Search for the cell housing the specified text and yield its [X, Y] center coordinate. 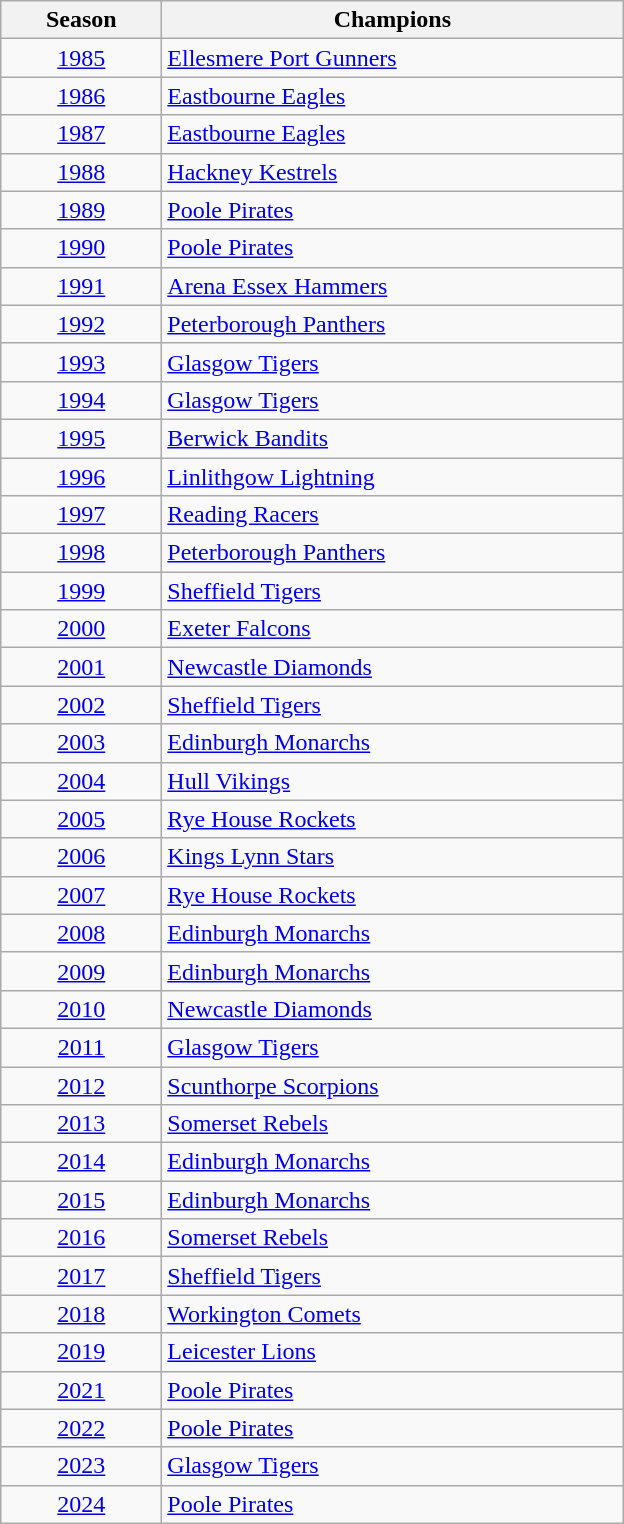
2014 [82, 1162]
2005 [82, 819]
1991 [82, 286]
1985 [82, 58]
2023 [82, 1466]
Champions [392, 20]
2006 [82, 857]
Workington Comets [392, 1314]
2015 [82, 1200]
2007 [82, 895]
1990 [82, 248]
Kings Lynn Stars [392, 857]
2009 [82, 971]
Leicester Lions [392, 1352]
2018 [82, 1314]
2012 [82, 1085]
1989 [82, 210]
Exeter Falcons [392, 629]
Hackney Kestrels [392, 172]
2001 [82, 667]
1999 [82, 591]
1997 [82, 515]
2019 [82, 1352]
1992 [82, 324]
2021 [82, 1390]
2022 [82, 1428]
Reading Racers [392, 515]
2017 [82, 1276]
Scunthorpe Scorpions [392, 1085]
2000 [82, 629]
1986 [82, 96]
1988 [82, 172]
1998 [82, 553]
2011 [82, 1047]
2003 [82, 743]
1987 [82, 134]
2024 [82, 1504]
1995 [82, 438]
2016 [82, 1238]
Season [82, 20]
1996 [82, 477]
Hull Vikings [392, 781]
2010 [82, 1009]
2008 [82, 933]
2004 [82, 781]
2002 [82, 705]
Berwick Bandits [392, 438]
Arena Essex Hammers [392, 286]
2013 [82, 1124]
1993 [82, 362]
Ellesmere Port Gunners [392, 58]
Linlithgow Lightning [392, 477]
1994 [82, 400]
